From the cell containing the given text, extract its center point as (x, y) coordinate. 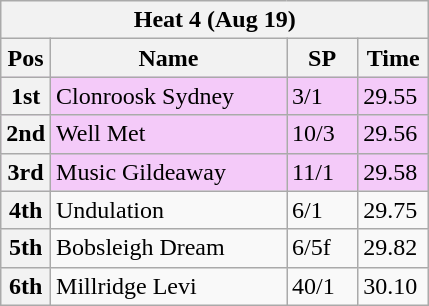
1st (26, 96)
6/5f (322, 248)
29.82 (394, 248)
Millridge Levi (169, 286)
SP (322, 58)
Name (169, 58)
Well Met (169, 134)
2nd (26, 134)
Music Gildeaway (169, 172)
4th (26, 210)
10/3 (322, 134)
Heat 4 (Aug 19) (215, 20)
6th (26, 286)
Clonroosk Sydney (169, 96)
6/1 (322, 210)
5th (26, 248)
Undulation (169, 210)
40/1 (322, 286)
Pos (26, 58)
Bobsleigh Dream (169, 248)
Time (394, 58)
29.55 (394, 96)
11/1 (322, 172)
3rd (26, 172)
29.75 (394, 210)
3/1 (322, 96)
30.10 (394, 286)
29.58 (394, 172)
29.56 (394, 134)
